Search for the cell housing the specified text and yield its [x, y] center coordinate. 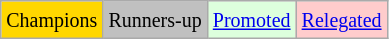
Runners-up [155, 20]
Champions [52, 20]
Promoted [252, 20]
Relegated [342, 20]
